Extract the (X, Y) coordinate from the center of the cell holding the provided text.  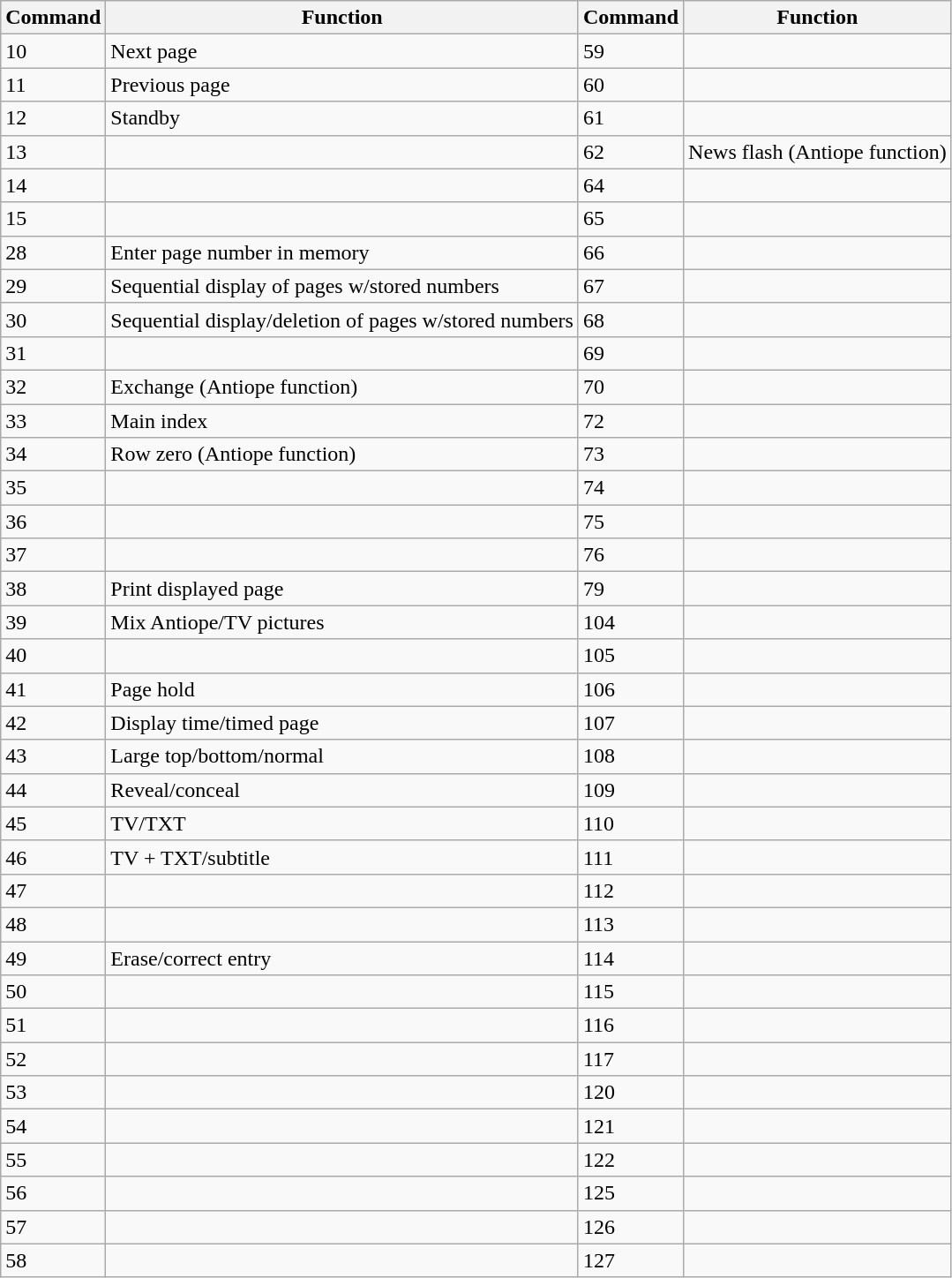
55 (53, 1160)
113 (630, 924)
79 (630, 589)
53 (53, 1093)
120 (630, 1093)
Mix Antiope/TV pictures (342, 622)
Previous page (342, 85)
68 (630, 319)
54 (53, 1126)
66 (630, 252)
11 (53, 85)
56 (53, 1193)
12 (53, 118)
61 (630, 118)
32 (53, 387)
41 (53, 689)
34 (53, 455)
107 (630, 723)
31 (53, 353)
38 (53, 589)
126 (630, 1227)
114 (630, 958)
121 (630, 1126)
45 (53, 823)
127 (630, 1260)
Standby (342, 118)
108 (630, 756)
Display time/timed page (342, 723)
Row zero (Antiope function) (342, 455)
58 (53, 1260)
Erase/correct entry (342, 958)
60 (630, 85)
Main index (342, 421)
110 (630, 823)
42 (53, 723)
50 (53, 992)
109 (630, 790)
10 (53, 51)
36 (53, 522)
Print displayed page (342, 589)
67 (630, 286)
13 (53, 152)
Enter page number in memory (342, 252)
Exchange (Antiope function) (342, 387)
65 (630, 219)
73 (630, 455)
Reveal/conceal (342, 790)
52 (53, 1059)
30 (53, 319)
40 (53, 656)
122 (630, 1160)
74 (630, 488)
37 (53, 555)
72 (630, 421)
69 (630, 353)
44 (53, 790)
64 (630, 185)
106 (630, 689)
News flash (Antiope function) (818, 152)
104 (630, 622)
Page hold (342, 689)
49 (53, 958)
14 (53, 185)
Sequential display of pages w/stored numbers (342, 286)
47 (53, 891)
62 (630, 152)
76 (630, 555)
115 (630, 992)
TV + TXT/subtitle (342, 857)
51 (53, 1026)
29 (53, 286)
33 (53, 421)
70 (630, 387)
125 (630, 1193)
105 (630, 656)
116 (630, 1026)
112 (630, 891)
57 (53, 1227)
35 (53, 488)
Large top/bottom/normal (342, 756)
TV/TXT (342, 823)
Sequential display/deletion of pages w/stored numbers (342, 319)
43 (53, 756)
28 (53, 252)
111 (630, 857)
75 (630, 522)
59 (630, 51)
117 (630, 1059)
39 (53, 622)
15 (53, 219)
48 (53, 924)
46 (53, 857)
Next page (342, 51)
